Pinpoint the cell where the given text exists, returning its (x, y) midpoint coordinate. 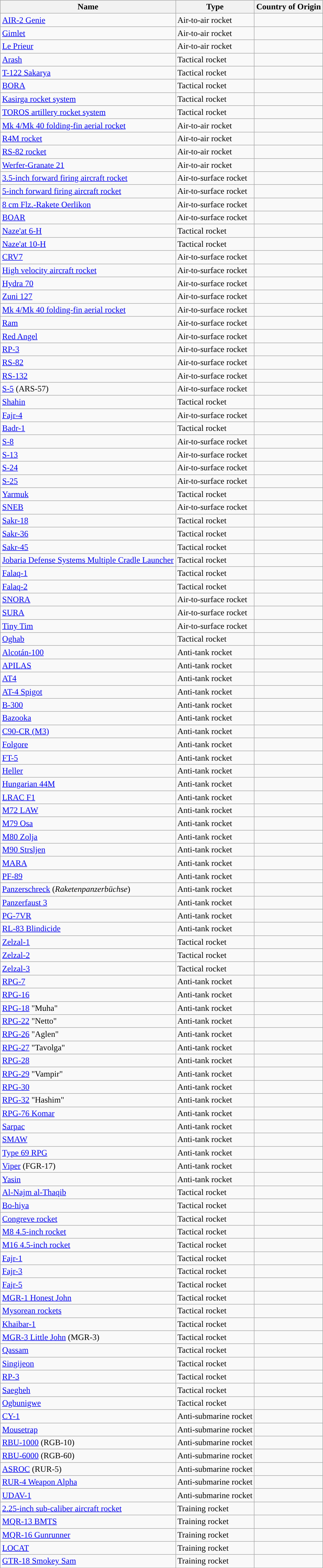
2.25-inch sub-caliber aircraft rocket (88, 1508)
MQR-16 Gunrunner (88, 1535)
Ogbunigwe (88, 1403)
Ram (88, 323)
MARA (88, 863)
RBU-6000 (RGB-60) (88, 1456)
UDAV-1 (88, 1495)
Yarmuk (88, 494)
FT-5 (88, 758)
Arash (88, 60)
RPG-16 (88, 995)
Hydra 70 (88, 283)
Le Prieur (88, 46)
AT-4 Spigot (88, 692)
S-5 (ARS-57) (88, 389)
LOCAT (88, 1548)
5-inch forward firing aircraft rocket (88, 191)
Viper (FGR-17) (88, 1166)
RBU-1000 (RGB-10) (88, 1443)
S-24 (88, 468)
Hungarian 44M (88, 784)
SMAW (88, 1140)
Sakr-45 (88, 547)
RPG-26 "Aglen" (88, 1034)
RS-132 (88, 375)
RPG-27 "Tavolga" (88, 1048)
Sarpac (88, 1126)
Saegheh (88, 1390)
RPG-32 "Hashim" (88, 1100)
Type (215, 7)
Naze'at 10-H (88, 244)
Zuni 127 (88, 297)
Shahin (88, 402)
Sakr-18 (88, 520)
RPG-76 Komar (88, 1113)
AT4 (88, 679)
T-122 Sakarya (88, 73)
C90-CR (M3) (88, 731)
Red Angel (88, 336)
Bo-hiya (88, 1205)
RPG-30 (88, 1087)
Sakr-36 (88, 534)
SNEB (88, 507)
SURA (88, 613)
M90 Strsljen (88, 850)
Naze'at 6-H (88, 231)
PG-7VR (88, 916)
Bazooka (88, 718)
B-300 (88, 705)
RS-82 (88, 362)
RPG-29 "Vampir" (88, 1074)
Congreve rocket (88, 1218)
Fajr-1 (88, 1258)
Folgore (88, 744)
M16 4.5-inch rocket (88, 1245)
Panzerschreck (Raketenpanzerbüchse) (88, 889)
MQR-13 BMTS (88, 1522)
LRAC F1 (88, 797)
RS-82 rocket (88, 152)
SNORA (88, 600)
M8 4.5-inch rocket (88, 1232)
Type 69 RPG (88, 1153)
Fajr-5 (88, 1285)
M80 Zolja (88, 837)
TOROS artillery rocket system (88, 112)
RPG-22 "Netto" (88, 1021)
MGR-1 Honest John (88, 1298)
RL-83 Blindicide (88, 929)
CY-1 (88, 1416)
Name (88, 7)
Badr-1 (88, 428)
APILAS (88, 665)
Zelzal-3 (88, 968)
Yasin (88, 1179)
Tiny Tim (88, 626)
Panzerfaust 3 (88, 903)
Qassam (88, 1350)
Zelzal-1 (88, 942)
3.5-inch forward firing aircraft rocket (88, 178)
GTR-18 Smokey Sam (88, 1561)
Zelzal-2 (88, 955)
High velocity aircraft rocket (88, 270)
AIR-2 Genie (88, 20)
RPG-7 (88, 981)
Fajr-4 (88, 415)
Mysorean rockets (88, 1311)
RPG-18 "Muha" (88, 1008)
PF-89 (88, 876)
Al-Najm al-Thaqib (88, 1192)
Mousetrap (88, 1430)
Singijeon (88, 1363)
S-8 (88, 442)
M79 Osa (88, 824)
8 cm Flz.-Rakete Oerlikon (88, 205)
Falaq-2 (88, 587)
Heller (88, 771)
Alcotán-100 (88, 652)
BOAR (88, 218)
M72 LAW (88, 810)
RUR-4 Weapon Alpha (88, 1482)
Fajr-3 (88, 1271)
Kasirga rocket system (88, 99)
S-13 (88, 455)
BORA (88, 86)
R4M rocket (88, 138)
Country of Origin (289, 7)
Oghab (88, 639)
CRV7 (88, 257)
Jobaria Defense Systems Multiple Cradle Launcher (88, 560)
Khaibar-1 (88, 1324)
ASROC (RUR-5) (88, 1469)
RPG-28 (88, 1061)
Gimlet (88, 33)
Werfer-Granate 21 (88, 165)
S-25 (88, 481)
Falaq-1 (88, 573)
MGR-3 Little John (MGR-3) (88, 1337)
